Return [x, y] of the center of cell containing provided text 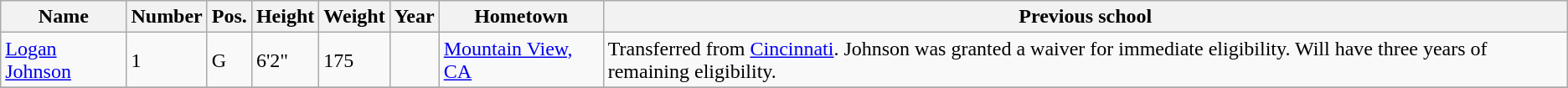
Pos. [230, 17]
Weight [354, 17]
1 [167, 60]
Mountain View, CA [521, 60]
Hometown [521, 17]
Number [167, 17]
Year [414, 17]
175 [354, 60]
Logan Johnson [64, 60]
Name [64, 17]
Transferred from Cincinnati. Johnson was granted a waiver for immediate eligibility. Will have three years of remaining eligibility. [1086, 60]
Height [285, 17]
G [230, 60]
Previous school [1086, 17]
6'2" [285, 60]
